Pinpoint the cell where the given text exists, returning its [X, Y] midpoint coordinate. 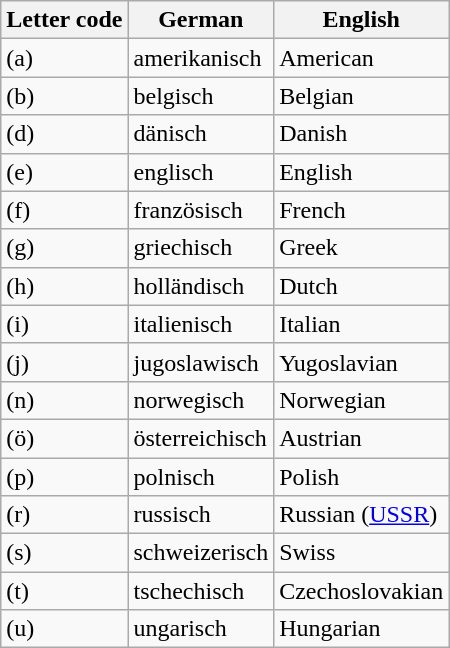
griechisch [201, 248]
schweizerisch [201, 553]
German [201, 20]
Letter code [64, 20]
Russian (USSR) [362, 515]
(f) [64, 210]
österreichisch [201, 438]
amerikanisch [201, 58]
American [362, 58]
(ö) [64, 438]
(u) [64, 629]
Belgian [362, 96]
Italian [362, 324]
norwegisch [201, 400]
Dutch [362, 286]
(p) [64, 477]
tschechisch [201, 591]
(i) [64, 324]
Hungarian [362, 629]
(b) [64, 96]
(r) [64, 515]
(d) [64, 134]
Austrian [362, 438]
(n) [64, 400]
französisch [201, 210]
Yugoslavian [362, 362]
Polish [362, 477]
(t) [64, 591]
dänisch [201, 134]
jugoslawisch [201, 362]
englisch [201, 172]
(h) [64, 286]
(a) [64, 58]
polnisch [201, 477]
(e) [64, 172]
Danish [362, 134]
holländisch [201, 286]
belgisch [201, 96]
ungarisch [201, 629]
russisch [201, 515]
French [362, 210]
(g) [64, 248]
(j) [64, 362]
(s) [64, 553]
Greek [362, 248]
Swiss [362, 553]
Norwegian [362, 400]
italienisch [201, 324]
Czechoslovakian [362, 591]
